Provide the (x, y) coordinate of the cell's center where the given text is located.  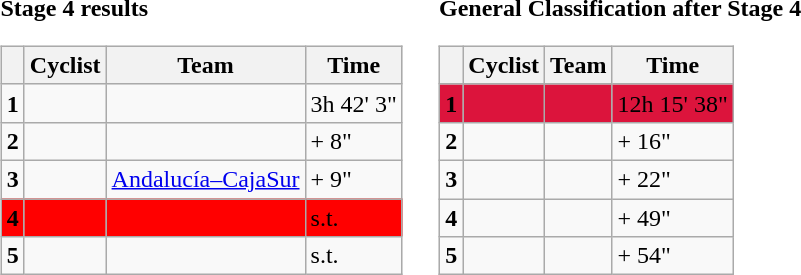
3h 42' 3" (354, 103)
12h 15' 38" (672, 103)
Andalucía–CajaSur (206, 179)
+ 16" (672, 141)
+ 22" (672, 179)
+ 54" (672, 256)
+ 9" (354, 179)
+ 49" (672, 217)
+ 8" (354, 141)
